Search for the cell housing the specified text and yield its (x, y) center coordinate. 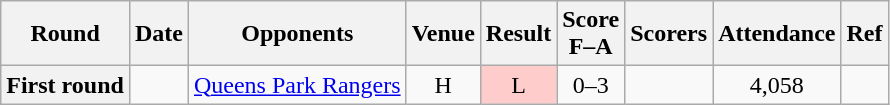
Date (158, 34)
Venue (443, 34)
Opponents (297, 34)
Attendance (777, 34)
ScoreF–A (591, 34)
Round (66, 34)
First round (66, 85)
4,058 (777, 85)
H (443, 85)
Ref (864, 34)
Scorers (669, 34)
0–3 (591, 85)
L (518, 85)
Result (518, 34)
Queens Park Rangers (297, 85)
